Extract the [x, y] coordinate from the center of the cell holding the provided text.  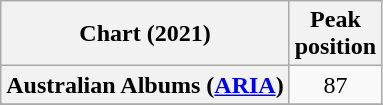
Australian Albums (ARIA) [145, 85]
87 [335, 85]
Peakposition [335, 34]
Chart (2021) [145, 34]
